From the cell containing the given text, extract its center point as (X, Y) coordinate. 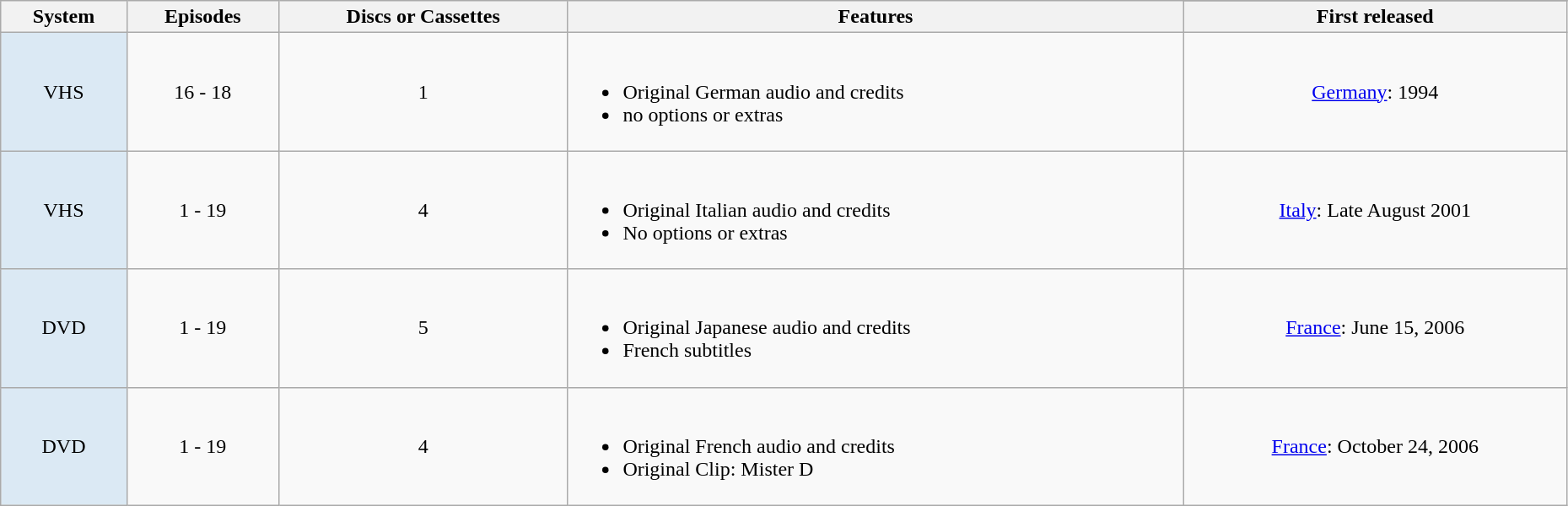
5 (423, 328)
Features (876, 17)
Italy: Late August 2001 (1375, 210)
Episodes (202, 17)
Discs or Cassettes (423, 17)
France: October 24, 2006 (1375, 446)
First released (1375, 17)
System (64, 17)
France: June 15, 2006 (1375, 328)
Original German audio and creditsno options or extras (876, 92)
Germany: 1994 (1375, 92)
Original French audio and creditsOriginal Clip: Mister D (876, 446)
Original Italian audio and creditsNo options or extras (876, 210)
16 - 18 (202, 92)
1 (423, 92)
Original Japanese audio and creditsFrench subtitles (876, 328)
